Identify which cell holds the provided text, then report its [x, y] central coordinate. 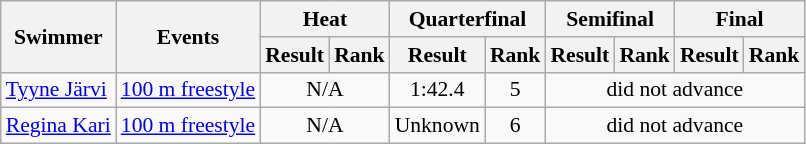
Events [188, 36]
Final [740, 19]
Semifinal [610, 19]
Swimmer [58, 36]
Tyyne Järvi [58, 90]
Unknown [438, 126]
Regina Kari [58, 126]
5 [516, 90]
Quarterfinal [468, 19]
Heat [324, 19]
6 [516, 126]
1:42.4 [438, 90]
